Scan for the cell matching the given text and deliver its (x, y) coordinate at center. 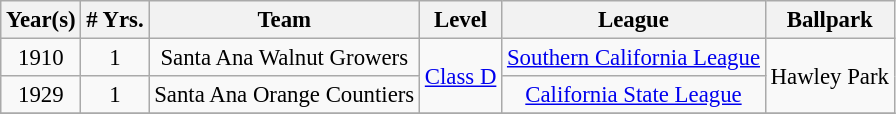
1910 (41, 58)
Level (461, 20)
Year(s) (41, 20)
Santa Ana Orange Countiers (284, 95)
1929 (41, 95)
Hawley Park (830, 76)
Southern California League (634, 58)
Ballpark (830, 20)
Team (284, 20)
League (634, 20)
Class D (461, 76)
Santa Ana Walnut Growers (284, 58)
# Yrs. (115, 20)
California State League (634, 95)
